Extract the (X, Y) coordinate from the center of the cell holding the provided text.  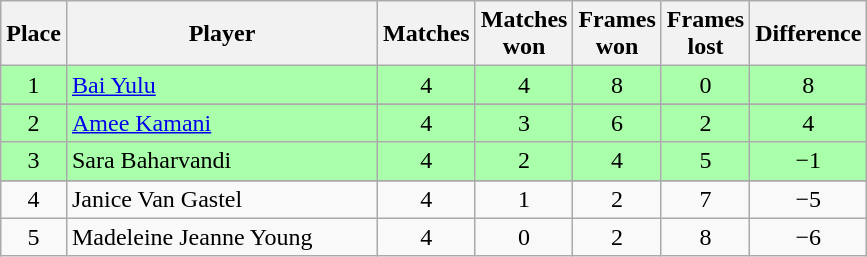
Difference (808, 34)
Frames won (617, 34)
Matches won (524, 34)
Amee Kamani (222, 123)
−1 (808, 161)
Matches (427, 34)
Sara Baharvandi (222, 161)
Madeleine Jeanne Young (222, 237)
7 (705, 199)
Bai Yulu (222, 85)
Player (222, 34)
Janice Van Gastel (222, 199)
Frames lost (705, 34)
−5 (808, 199)
6 (617, 123)
−6 (808, 237)
Place (34, 34)
